Determine the (X, Y) coordinate at the center of the cell enclosing the given text.  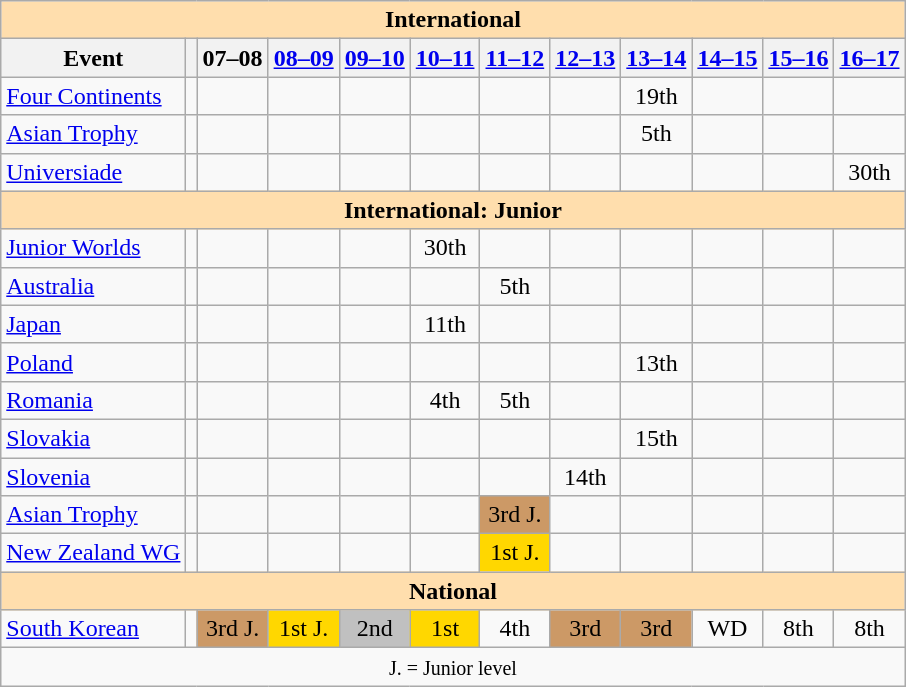
New Zealand WG (94, 553)
2nd (374, 629)
15–16 (798, 58)
Japan (94, 324)
International (453, 20)
14–15 (728, 58)
Four Continents (94, 96)
Event (94, 58)
Romania (94, 400)
International: Junior (453, 210)
J. = Junior level (453, 667)
1st (445, 629)
Slovenia (94, 477)
14th (586, 477)
Poland (94, 362)
13–14 (656, 58)
WD (728, 629)
07–08 (232, 58)
19th (656, 96)
11–12 (515, 58)
National (453, 591)
Junior Worlds (94, 248)
South Korean (94, 629)
09–10 (374, 58)
12–13 (586, 58)
16–17 (870, 58)
10–11 (445, 58)
08–09 (304, 58)
15th (656, 438)
Slovakia (94, 438)
Universiade (94, 172)
Australia (94, 286)
11th (445, 324)
13th (656, 362)
